Extract the (x, y) coordinate from the center of the cell holding the provided text.  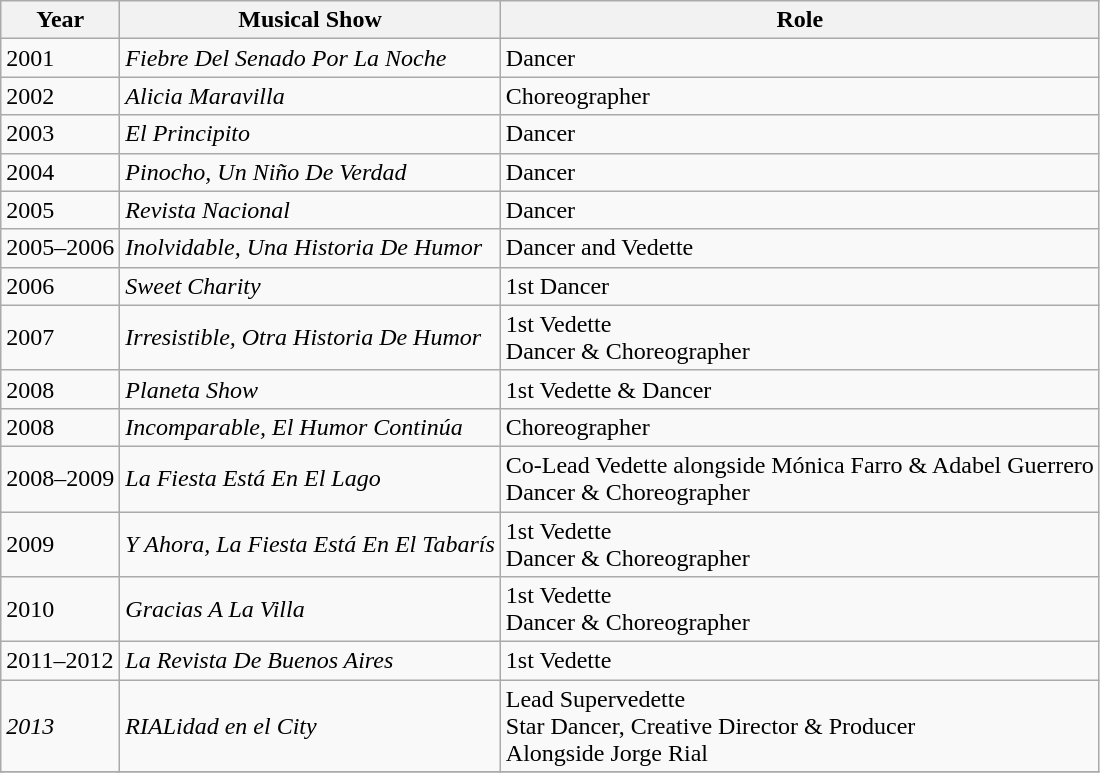
2001 (60, 58)
El Principito (310, 134)
Alicia Maravilla (310, 96)
Sweet Charity (310, 286)
Pinocho, Un Niño De Verdad (310, 172)
Fiebre Del Senado Por La Noche (310, 58)
Irresistible, Otra Historia De Humor (310, 338)
1st Vedette (800, 661)
2002 (60, 96)
2005–2006 (60, 248)
Revista Nacional (310, 210)
2007 (60, 338)
Incomparable, El Humor Continúa (310, 427)
Dancer and Vedette (800, 248)
2008–2009 (60, 478)
Role (800, 20)
Co-Lead Vedette alongside Mónica Farro & Adabel GuerreroDancer & Choreographer (800, 478)
Planeta Show (310, 389)
RIALidad en el City (310, 726)
2011–2012 (60, 661)
La Revista De Buenos Aires (310, 661)
1st Vedette & Dancer (800, 389)
Lead SupervedetteStar Dancer, Creative Director & ProducerAlongside Jorge Rial (800, 726)
2006 (60, 286)
Inolvidable, Una Historia De Humor (310, 248)
2010 (60, 610)
2003 (60, 134)
Musical Show (310, 20)
2004 (60, 172)
2013 (60, 726)
1st Dancer (800, 286)
La Fiesta Está En El Lago (310, 478)
Y Ahora, La Fiesta Está En El Tabarís (310, 544)
Gracias A La Villa (310, 610)
2005 (60, 210)
2009 (60, 544)
Year (60, 20)
